Detect which cell encompasses the target text, then output its [X, Y] center coordinate. 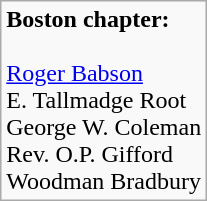
Boston chapter:Roger Babson E. Tallmadge Root George W. Coleman Rev. O.P. Gifford Woodman Bradbury [104, 101]
